Capture the cell that displays the provided text and extract its [x, y] central coordinate. 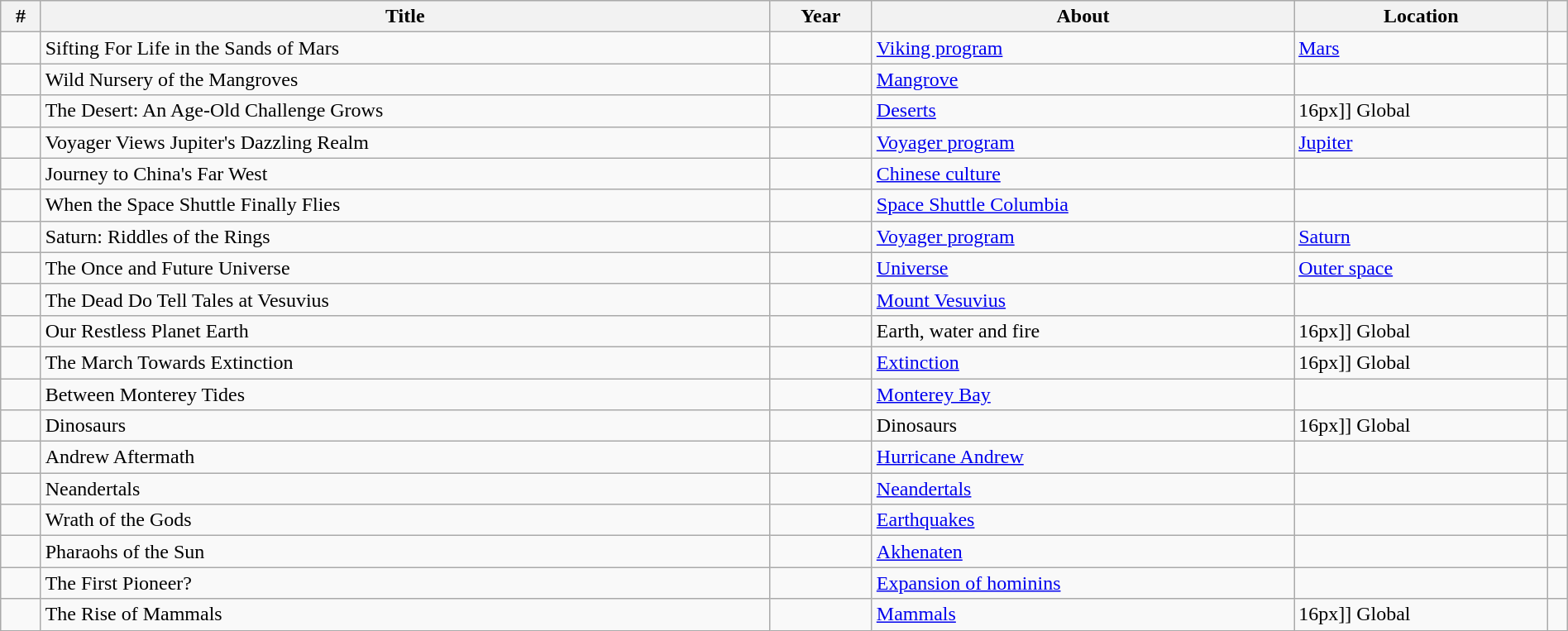
The Rise of Mammals [405, 614]
Space Shuttle Columbia [1083, 205]
Journey to China's Far West [405, 174]
Year [820, 17]
Akhenaten [1083, 552]
Title [405, 17]
Mars [1421, 48]
Wrath of the Gods [405, 520]
Monterey Bay [1083, 394]
The Desert: An Age-Old Challenge Grows [405, 111]
Earthquakes [1083, 520]
Jupiter [1421, 142]
Our Restless Planet Earth [405, 331]
Sifting For Life in the Sands of Mars [405, 48]
The Once and Future Universe [405, 268]
Between Monterey Tides [405, 394]
Saturn: Riddles of the Rings [405, 237]
Pharaohs of the Sun [405, 552]
Expansion of hominins [1083, 583]
Chinese culture [1083, 174]
Mangrove [1083, 79]
Viking program [1083, 48]
Andrew Aftermath [405, 457]
Wild Nursery of the Mangroves [405, 79]
Hurricane Andrew [1083, 457]
When the Space Shuttle Finally Flies [405, 205]
Extinction [1083, 362]
The First Pioneer? [405, 583]
Saturn [1421, 237]
Earth, water and fire [1083, 331]
Mount Vesuvius [1083, 299]
The Dead Do Tell Tales at Vesuvius [405, 299]
Universe [1083, 268]
Deserts [1083, 111]
The March Towards Extinction [405, 362]
Voyager Views Jupiter's Dazzling Realm [405, 142]
About [1083, 17]
Mammals [1083, 614]
Outer space [1421, 268]
Location [1421, 17]
# [21, 17]
